Pinpoint the cell where the given text exists, returning its (x, y) midpoint coordinate. 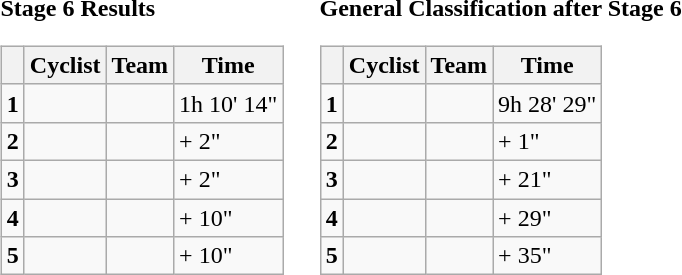
+ 35" (548, 256)
+ 21" (548, 179)
+ 29" (548, 217)
+ 1" (548, 141)
1h 10' 14" (228, 103)
9h 28' 29" (548, 103)
